Scan for the cell matching the given text and deliver its (x, y) coordinate at center. 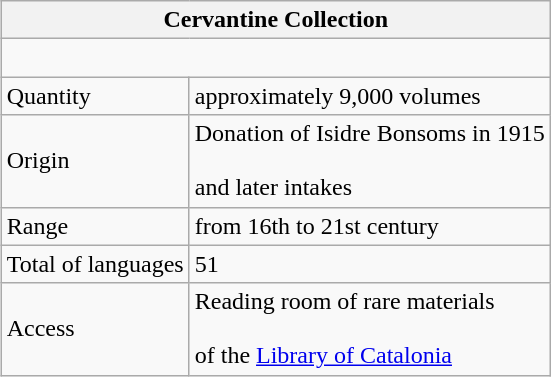
from 16th to 21st century (370, 226)
Access (95, 329)
Total of languages (95, 264)
Donation of Isidre Bonsoms in 1915and later intakes (370, 161)
approximately 9,000 volumes (370, 96)
Range (95, 226)
Origin (95, 161)
Cervantine Collection (276, 20)
Reading room of rare materials of the Library of Catalonia (370, 329)
Quantity (95, 96)
51 (370, 264)
